From the cell containing the given text, extract its center point as (x, y) coordinate. 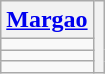
Margao (47, 20)
